Return the (x, y) coordinate for the center point of the cell that contains the specified text.  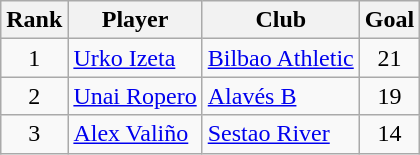
21 (389, 58)
Rank (34, 20)
Sestao River (280, 134)
Goal (389, 20)
Alex Valiño (135, 134)
2 (34, 96)
19 (389, 96)
Bilbao Athletic (280, 58)
Alavés B (280, 96)
Player (135, 20)
Urko Izeta (135, 58)
1 (34, 58)
14 (389, 134)
Unai Ropero (135, 96)
3 (34, 134)
Club (280, 20)
